Scan for the cell matching the given text and deliver its [X, Y] coordinate at center. 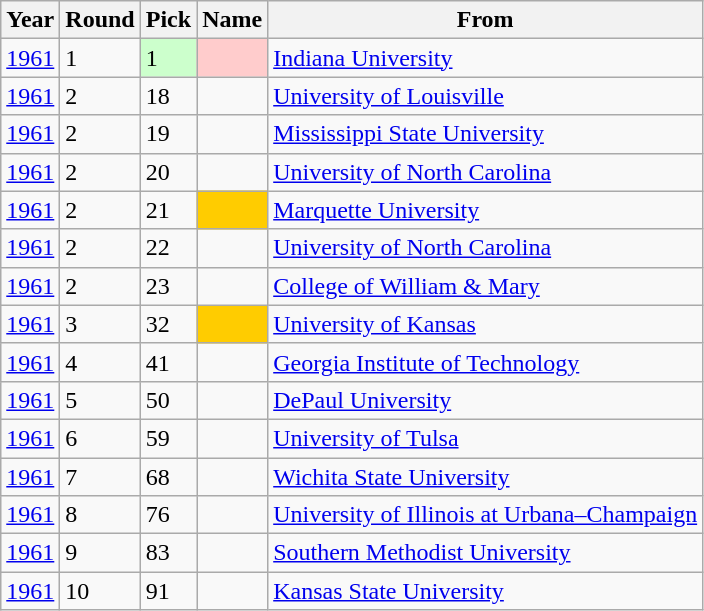
8 [100, 515]
Indiana University [486, 58]
91 [168, 591]
Kansas State University [486, 591]
76 [168, 515]
19 [168, 134]
Name [232, 20]
DePaul University [486, 400]
7 [100, 477]
23 [168, 286]
Wichita State University [486, 477]
3 [100, 324]
20 [168, 172]
10 [100, 591]
41 [168, 362]
9 [100, 553]
University of Tulsa [486, 438]
Mississippi State University [486, 134]
University of Kansas [486, 324]
Marquette University [486, 210]
Round [100, 20]
From [486, 20]
College of William & Mary [486, 286]
Year [30, 20]
18 [168, 96]
59 [168, 438]
University of Illinois at Urbana–Champaign [486, 515]
Georgia Institute of Technology [486, 362]
Southern Methodist University [486, 553]
5 [100, 400]
83 [168, 553]
University of Louisville [486, 96]
Pick [168, 20]
68 [168, 477]
21 [168, 210]
6 [100, 438]
22 [168, 248]
32 [168, 324]
4 [100, 362]
50 [168, 400]
